Locate the cell with the specified text and output its [X, Y] center coordinate. 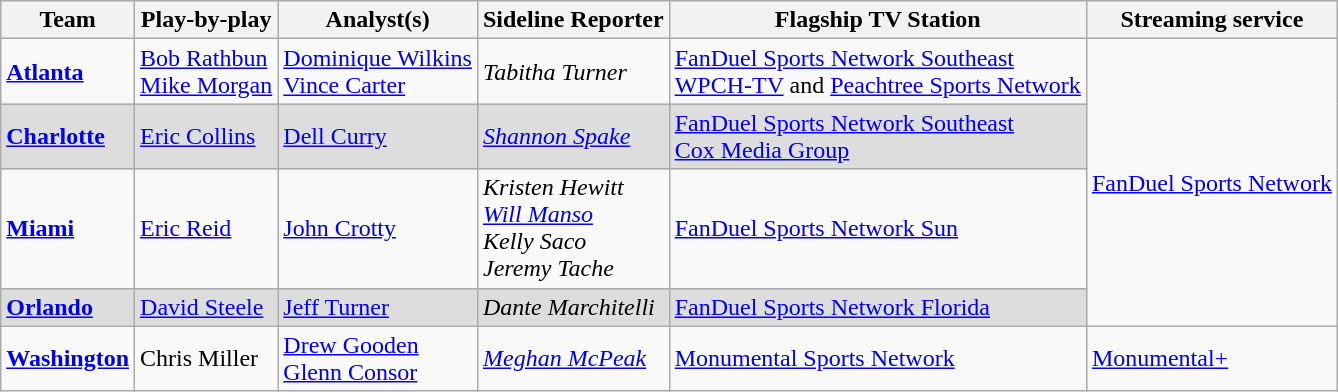
Charlotte [68, 136]
Eric Reid [206, 228]
FanDuel Sports Network [1212, 182]
Play-by-play [206, 20]
Jeff Turner [378, 307]
FanDuel Sports Network SoutheastWPCH-TV and Peachtree Sports Network [878, 72]
Atlanta [68, 72]
Team [68, 20]
Miami [68, 228]
Drew GoodenGlenn Consor [378, 358]
FanDuel Sports Network SoutheastCox Media Group [878, 136]
Monumental Sports Network [878, 358]
Monumental+ [1212, 358]
Kristen Hewitt Will Manso Kelly Saco Jeremy Tache [573, 228]
Washington [68, 358]
David Steele [206, 307]
Dell Curry [378, 136]
FanDuel Sports Network Sun [878, 228]
Bob RathbunMike Morgan [206, 72]
Orlando [68, 307]
Analyst(s) [378, 20]
FanDuel Sports Network Florida [878, 307]
Shannon Spake [573, 136]
John Crotty [378, 228]
Chris Miller [206, 358]
Meghan McPeak [573, 358]
Flagship TV Station [878, 20]
Eric Collins [206, 136]
Dante Marchitelli [573, 307]
Sideline Reporter [573, 20]
Tabitha Turner [573, 72]
Dominique WilkinsVince Carter [378, 72]
Streaming service [1212, 20]
